From the cell containing the given text, extract its center point as (X, Y) coordinate. 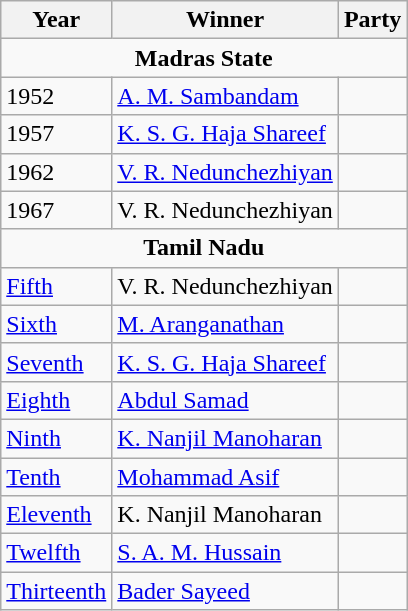
Party (372, 20)
S. A. M. Hussain (226, 553)
Eighth (56, 400)
Year (56, 20)
1952 (56, 96)
Eleventh (56, 515)
Tenth (56, 477)
Ninth (56, 438)
Twelfth (56, 553)
Mohammad Asif (226, 477)
1957 (56, 134)
Fifth (56, 286)
1967 (56, 210)
1962 (56, 172)
A. M. Sambandam (226, 96)
Winner (226, 20)
Abdul Samad (226, 400)
Madras State (204, 58)
Seventh (56, 362)
Sixth (56, 324)
M. Aranganathan (226, 324)
Tamil Nadu (204, 248)
Thirteenth (56, 591)
Bader Sayeed (226, 591)
